Determine the [X, Y] coordinate at the center of the cell enclosing the given text.  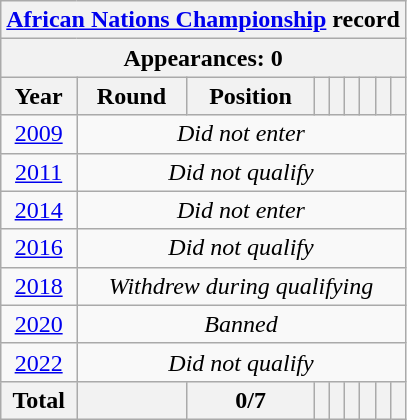
Banned [242, 324]
0/7 [250, 400]
Position [250, 96]
African Nations Championship record [204, 20]
2009 [39, 134]
2020 [39, 324]
2022 [39, 362]
2016 [39, 248]
Appearances: 0 [204, 58]
2011 [39, 172]
Withdrew during qualifying [242, 286]
Total [39, 400]
Year [39, 96]
Round [132, 96]
2018 [39, 286]
2014 [39, 210]
